Extract the (x, y) coordinate from the center of the cell holding the provided text.  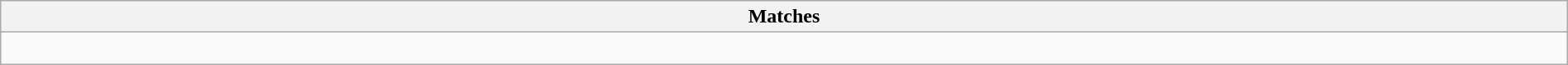
Matches (784, 17)
